Search for the cell housing the specified text and yield its (x, y) center coordinate. 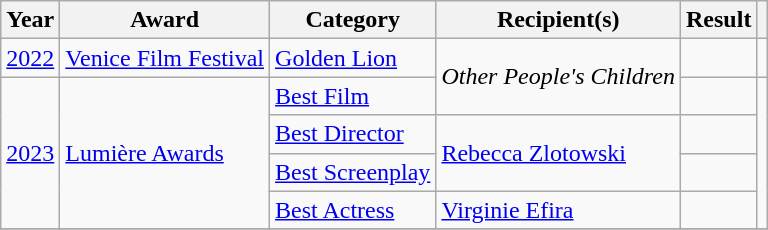
Lumière Awards (165, 153)
Virginie Efira (558, 210)
Category (353, 20)
2023 (30, 153)
Award (165, 20)
Best Screenplay (353, 172)
Best Director (353, 134)
Year (30, 20)
Venice Film Festival (165, 58)
Best Film (353, 96)
Golden Lion (353, 58)
2022 (30, 58)
Rebecca Zlotowski (558, 153)
Result (719, 20)
Recipient(s) (558, 20)
Other People's Children (558, 77)
Best Actress (353, 210)
